Output the [x, y] coordinate of the center of the cell containing the given text.  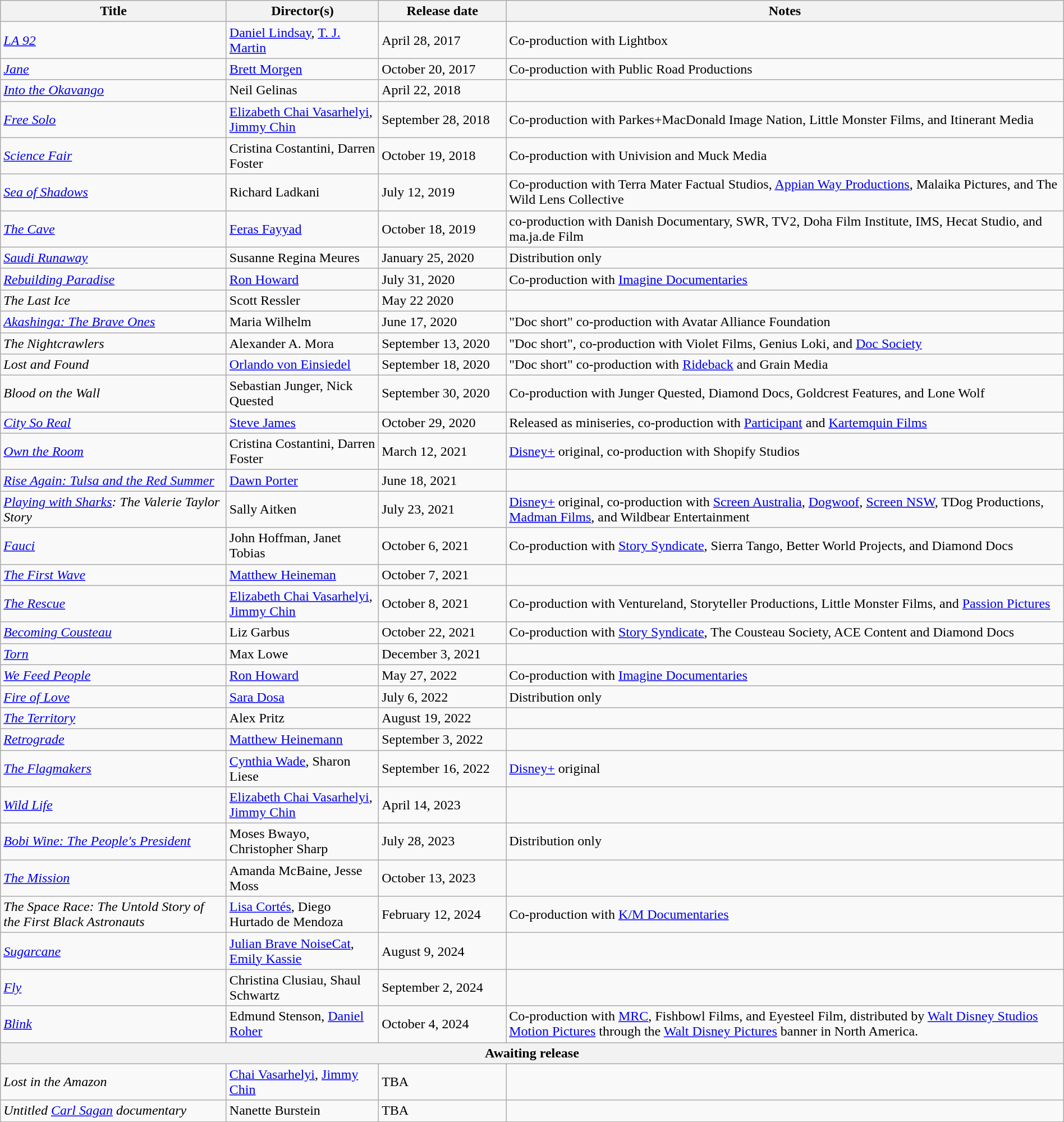
June 17, 2020 [442, 322]
The Flagmakers [113, 768]
Free Solo [113, 119]
Notes [785, 11]
LA 92 [113, 40]
Disney+ original [785, 768]
September 28, 2018 [442, 119]
Bobi Wine: The People's President [113, 842]
July 31, 2020 [442, 279]
Release date [442, 11]
Co-production with Story Syndicate, The Cousteau Society, ACE Content and Diamond Docs [785, 633]
The Rescue [113, 604]
August 9, 2024 [442, 951]
Matthew Heineman [302, 575]
March 12, 2021 [442, 451]
Lost in the Amazon [113, 1082]
September 2, 2024 [442, 988]
The First Wave [113, 575]
October 8, 2021 [442, 604]
Science Fair [113, 156]
April 14, 2023 [442, 805]
"Doc short" co-production with Avatar Alliance Foundation [785, 322]
The Cave [113, 229]
co-production with Danish Documentary, SWR, TV2, Doha Film Institute, IMS, Hecat Studio, and ma.ja.de Film [785, 229]
Co-production with Terra Mater Factual Studios, Appian Way Productions, Malaika Pictures, and The Wild Lens Collective [785, 192]
Co-production with Lightbox [785, 40]
Matthew Heinemann [302, 739]
Title [113, 11]
Alexander A. Mora [302, 343]
December 3, 2021 [442, 654]
July 23, 2021 [442, 510]
October 29, 2020 [442, 423]
"Doc short" co-production with Rideback and Grain Media [785, 365]
April 28, 2017 [442, 40]
Released as miniseries, co-production with Participant and Kartemquin Films [785, 423]
September 13, 2020 [442, 343]
Alex Pritz [302, 718]
Cynthia Wade, Sharon Liese [302, 768]
Feras Fayyad [302, 229]
Nanette Burstein [302, 1111]
Julian Brave NoiseCat, Emily Kassie [302, 951]
September 18, 2020 [442, 365]
April 22, 2018 [442, 90]
September 16, 2022 [442, 768]
Playing with Sharks: The Valerie Taylor Story [113, 510]
Lisa Cortés, Diego Hurtado de Mendoza [302, 915]
Chai Vasarhelyi, Jimmy Chin [302, 1082]
September 30, 2020 [442, 394]
October 6, 2021 [442, 546]
Brett Morgen [302, 69]
Co-production with K/M Documentaries [785, 915]
"Doc short", co-production with Violet Films, Genius Loki, and Doc Society [785, 343]
Co-production with Ventureland, Storyteller Productions, Little Monster Films, and Passion Pictures [785, 604]
Co-production with Public Road Productions [785, 69]
Richard Ladkani [302, 192]
January 25, 2020 [442, 258]
Co-production with Univision and Muck Media [785, 156]
October 13, 2023 [442, 878]
Blink [113, 1024]
Disney+ original, co-production with Screen Australia, Dogwoof, Screen NSW, TDog Productions, Madman Films, and Wildbear Entertainment [785, 510]
October 4, 2024 [442, 1024]
October 22, 2021 [442, 633]
Sebastian Junger, Nick Quested [302, 394]
May 27, 2022 [442, 675]
Scott Ressler [302, 300]
Awaiting release [532, 1053]
Fauci [113, 546]
Edmund Stenson, Daniel Roher [302, 1024]
Steve James [302, 423]
Own the Room [113, 451]
Sally Aitken [302, 510]
Christina Clusiau, Shaul Schwartz [302, 988]
October 20, 2017 [442, 69]
Torn [113, 654]
Co-production with Story Syndicate, Sierra Tango, Better World Projects, and Diamond Docs [785, 546]
Saudi Runaway [113, 258]
October 7, 2021 [442, 575]
Max Lowe [302, 654]
We Feed People [113, 675]
The Space Race: The Untold Story of the First Black Astronauts [113, 915]
The Territory [113, 718]
Into the Okavango [113, 90]
Becoming Cousteau [113, 633]
Amanda McBaine, Jesse Moss [302, 878]
Sara Dosa [302, 697]
Daniel Lindsay, T. J. Martin [302, 40]
May 22 2020 [442, 300]
Rebuilding Paradise [113, 279]
February 12, 2024 [442, 915]
Liz Garbus [302, 633]
Sea of Shadows [113, 192]
June 18, 2021 [442, 480]
July 6, 2022 [442, 697]
Co-production with Parkes+MacDonald Image Nation, Little Monster Films, and Itinerant Media [785, 119]
July 28, 2023 [442, 842]
Fire of Love [113, 697]
July 12, 2019 [442, 192]
Co-production with Junger Quested, Diamond Docs, Goldcrest Features, and Lone Wolf [785, 394]
The Nightcrawlers [113, 343]
Lost and Found [113, 365]
Akashinga: The Brave Ones [113, 322]
Rise Again: Tulsa and the Red Summer [113, 480]
Retrograde [113, 739]
The Last Ice [113, 300]
The Mission [113, 878]
Untitled Carl Sagan documentary [113, 1111]
Blood on the Wall [113, 394]
Maria Wilhelm [302, 322]
John Hoffman, Janet Tobias [302, 546]
Wild Life [113, 805]
Sugarcane [113, 951]
August 19, 2022 [442, 718]
Neil Gelinas [302, 90]
Orlando von Einsiedel [302, 365]
Moses Bwayo, Christopher Sharp [302, 842]
October 18, 2019 [442, 229]
City So Real [113, 423]
Dawn Porter [302, 480]
September 3, 2022 [442, 739]
Disney+ original, co-production with Shopify Studios [785, 451]
Susanne Regina Meures [302, 258]
Fly [113, 988]
October 19, 2018 [442, 156]
Jane [113, 69]
Director(s) [302, 11]
